Identify which cell holds the provided text, then report its [x, y] central coordinate. 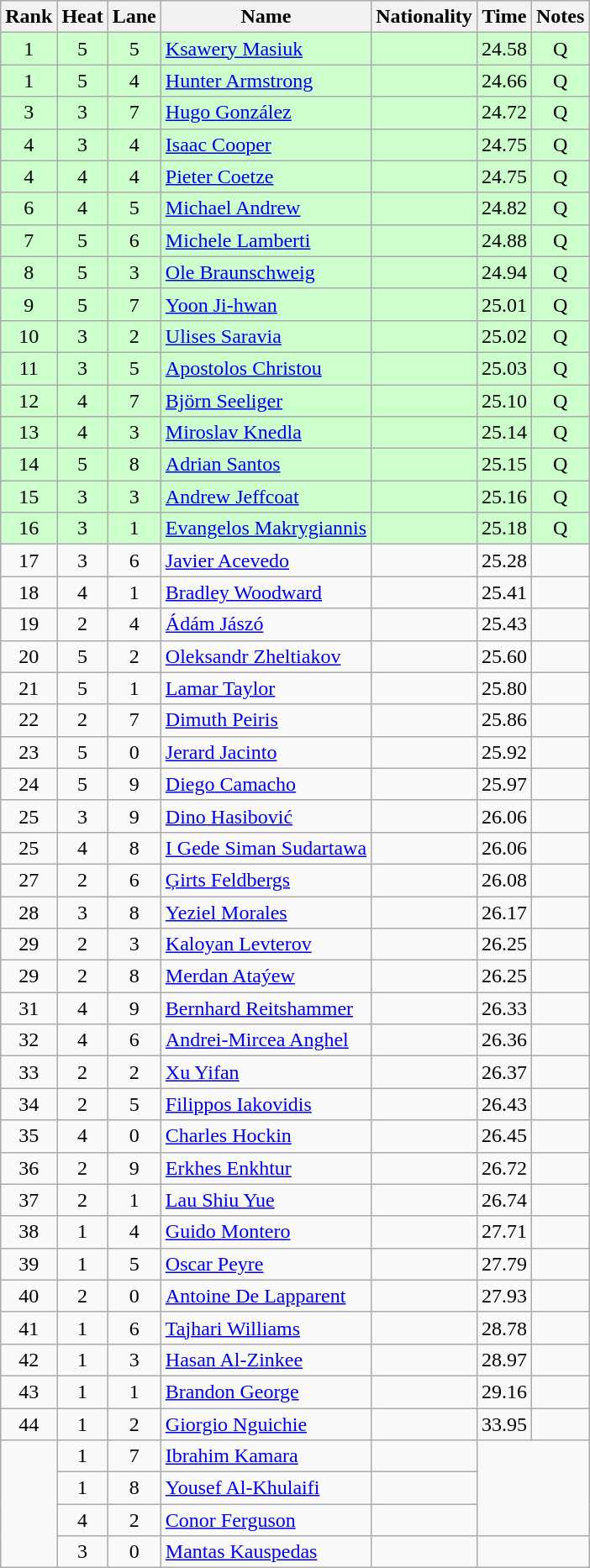
Lane [134, 17]
13 [29, 433]
Tajhari Williams [266, 1328]
25.15 [504, 465]
Erkhes Enkhtur [266, 1168]
25.43 [504, 624]
27 [29, 880]
43 [29, 1392]
28.97 [504, 1360]
Antoine De Lapparent [266, 1296]
Javier Acevedo [266, 560]
Hunter Armstrong [266, 81]
Giorgio Nguichie [266, 1424]
25.28 [504, 560]
I Gede Siman Sudartawa [266, 848]
38 [29, 1232]
Ulises Saravia [266, 336]
26.45 [504, 1136]
34 [29, 1104]
25.92 [504, 752]
Yeziel Morales [266, 912]
Notes [560, 17]
27.93 [504, 1296]
Nationality [424, 17]
Hasan Al-Zinkee [266, 1360]
Kaloyan Levterov [266, 944]
Apostolos Christou [266, 368]
39 [29, 1264]
Michele Lamberti [266, 240]
26.08 [504, 880]
Conor Ferguson [266, 1520]
24 [29, 784]
24.58 [504, 49]
Pieter Coetze [266, 176]
27.79 [504, 1264]
24.94 [504, 272]
26.17 [504, 912]
Oleksandr Zheltiakov [266, 656]
Ģirts Feldbergs [266, 880]
Diego Camacho [266, 784]
31 [29, 1008]
26.72 [504, 1168]
Oscar Peyre [266, 1264]
Andrei-Mircea Anghel [266, 1040]
17 [29, 560]
29.16 [504, 1392]
Lau Shiu Yue [266, 1200]
32 [29, 1040]
40 [29, 1296]
25.16 [504, 497]
25.86 [504, 720]
25.14 [504, 433]
14 [29, 465]
33.95 [504, 1424]
21 [29, 688]
18 [29, 592]
44 [29, 1424]
33 [29, 1072]
12 [29, 401]
16 [29, 529]
25.60 [504, 656]
28 [29, 912]
24.82 [504, 208]
Mantas Kauspedas [266, 1552]
20 [29, 656]
26.37 [504, 1072]
Ksawery Masiuk [266, 49]
Björn Seeliger [266, 401]
Time [504, 17]
Yousef Al-Khulaifi [266, 1488]
Xu Yifan [266, 1072]
41 [29, 1328]
25.03 [504, 368]
Isaac Cooper [266, 145]
25.80 [504, 688]
28.78 [504, 1328]
Rank [29, 17]
35 [29, 1136]
24.66 [504, 81]
Yoon Ji-hwan [266, 304]
Charles Hockin [266, 1136]
Ibrahim Kamara [266, 1456]
25.41 [504, 592]
Miroslav Knedla [266, 433]
Heat [82, 17]
Ádám Jászó [266, 624]
Hugo González [266, 113]
25.18 [504, 529]
42 [29, 1360]
37 [29, 1200]
Ole Braunschweig [266, 272]
26.74 [504, 1200]
11 [29, 368]
Dino Hasibović [266, 816]
Lamar Taylor [266, 688]
Adrian Santos [266, 465]
Michael Andrew [266, 208]
Evangelos Makrygiannis [266, 529]
Bernhard Reitshammer [266, 1008]
Filippos Iakovidis [266, 1104]
Name [266, 17]
Brandon George [266, 1392]
23 [29, 752]
Jerard Jacinto [266, 752]
26.33 [504, 1008]
27.71 [504, 1232]
Dimuth Peiris [266, 720]
Bradley Woodward [266, 592]
26.43 [504, 1104]
24.72 [504, 113]
24.88 [504, 240]
Merdan Ataýew [266, 976]
25.01 [504, 304]
25.10 [504, 401]
Andrew Jeffcoat [266, 497]
10 [29, 336]
36 [29, 1168]
19 [29, 624]
25.97 [504, 784]
25.02 [504, 336]
22 [29, 720]
Guido Montero [266, 1232]
26.36 [504, 1040]
15 [29, 497]
